For the text-containing cell, return its midpoint in [X, Y] coordinate format. 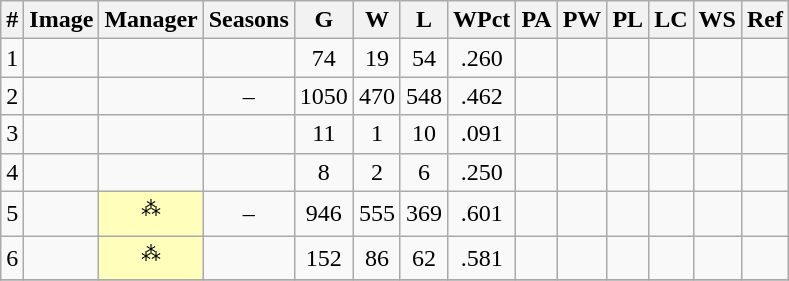
.091 [482, 134]
.462 [482, 96]
W [376, 20]
Image [62, 20]
Ref [764, 20]
LC [671, 20]
Manager [151, 20]
548 [424, 96]
# [12, 20]
PW [582, 20]
WPct [482, 20]
.260 [482, 58]
.601 [482, 214]
10 [424, 134]
PA [536, 20]
PL [628, 20]
470 [376, 96]
8 [324, 172]
152 [324, 258]
946 [324, 214]
4 [12, 172]
74 [324, 58]
Seasons [248, 20]
86 [376, 258]
.581 [482, 258]
.250 [482, 172]
G [324, 20]
54 [424, 58]
3 [12, 134]
1050 [324, 96]
L [424, 20]
62 [424, 258]
555 [376, 214]
11 [324, 134]
369 [424, 214]
19 [376, 58]
WS [717, 20]
5 [12, 214]
